Locate the cell with the specified text and output its [x, y] center coordinate. 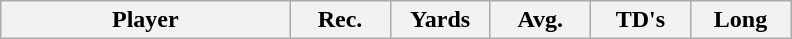
Long [740, 20]
TD's [640, 20]
Player [146, 20]
Avg. [540, 20]
Yards [440, 20]
Rec. [340, 20]
